Search for the cell housing the specified text and yield its (x, y) center coordinate. 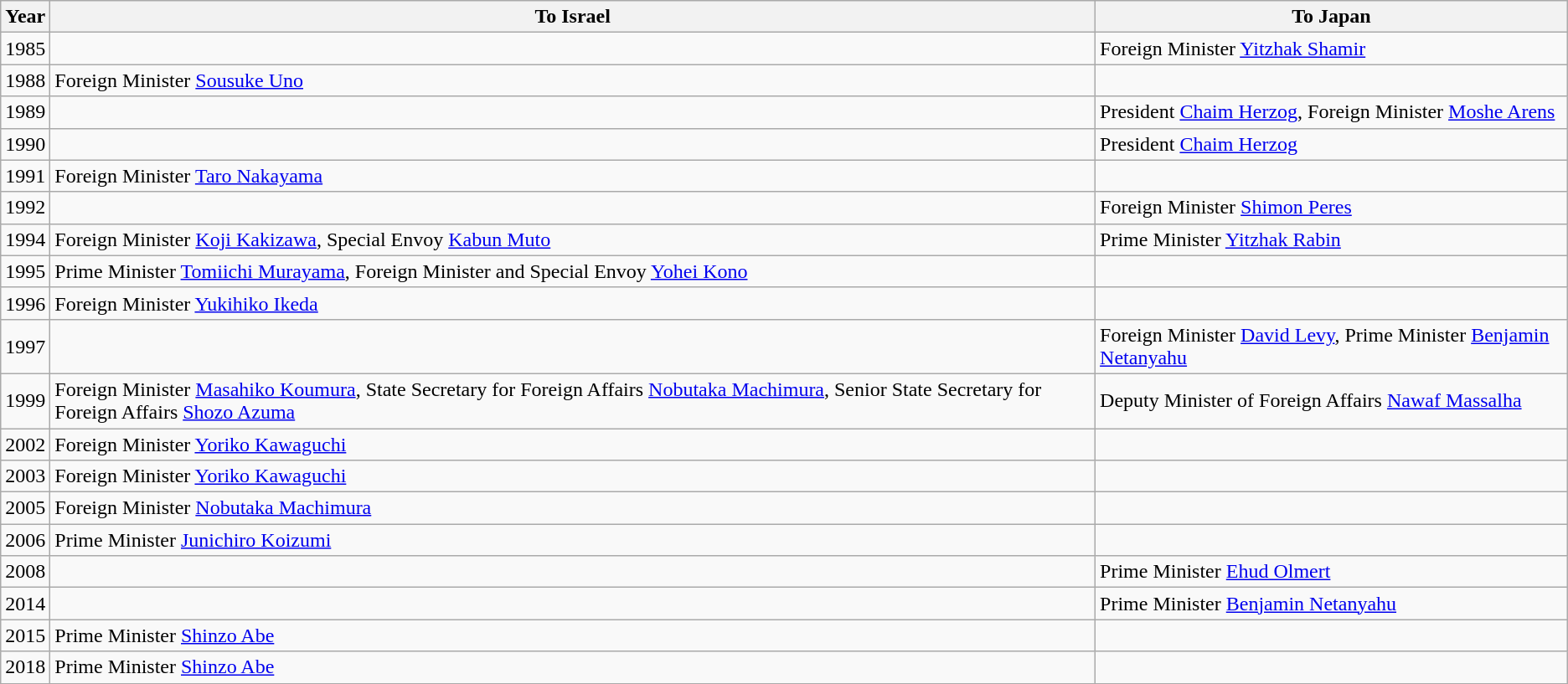
Foreign Minister Koji Kakizawa, Special Envoy Kabun Muto (573, 239)
1991 (25, 176)
Foreign Minister Yukihiko Ikeda (573, 303)
1994 (25, 239)
To Israel (573, 17)
1999 (25, 400)
1985 (25, 49)
2008 (25, 572)
2005 (25, 508)
2006 (25, 540)
2018 (25, 667)
1990 (25, 144)
President Chaim Herzog (1332, 144)
Prime Minister Tomiichi Murayama, Foreign Minister and Special Envoy Yohei Kono (573, 271)
1992 (25, 208)
Foreign Minister Yitzhak Shamir (1332, 49)
Prime Minister Benjamin Netanyahu (1332, 604)
To Japan (1332, 17)
Prime Minister Ehud Olmert (1332, 572)
1996 (25, 303)
Prime Minister Yitzhak Rabin (1332, 239)
Deputy Minister of Foreign Affairs Nawaf Massalha (1332, 400)
1989 (25, 112)
2003 (25, 476)
2002 (25, 445)
Foreign Minister Sousuke Uno (573, 80)
Foreign Minister Shimon Peres (1332, 208)
Prime Minister Junichiro Koizumi (573, 540)
1988 (25, 80)
Foreign Minister Masahiko Koumura, State Secretary for Foreign Affairs Nobutaka Machimura, Senior State Secretary for Foreign Affairs Shozo Azuma (573, 400)
2015 (25, 635)
1997 (25, 347)
1995 (25, 271)
2014 (25, 604)
Year (25, 17)
Foreign Minister Nobutaka Machimura (573, 508)
Foreign Minister Taro Nakayama (573, 176)
President Chaim Herzog, Foreign Minister Moshe Arens (1332, 112)
Foreign Minister David Levy, Prime Minister Benjamin Netanyahu (1332, 347)
